Locate the cell with the specified text and output its (X, Y) center coordinate. 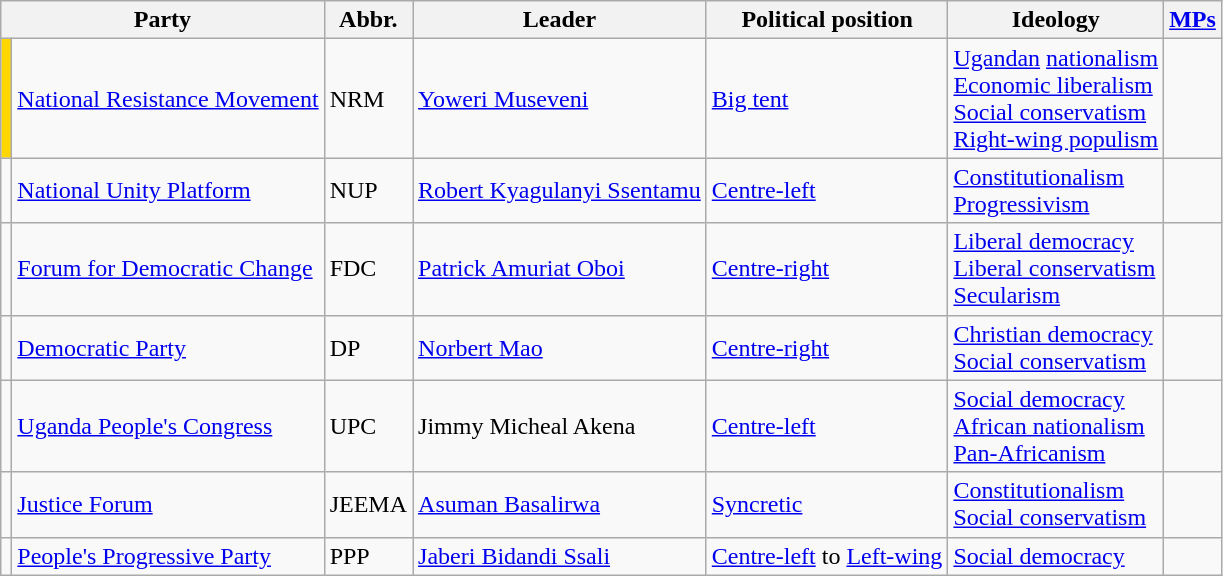
Democratic Party (168, 348)
Ideology (1056, 20)
Party (162, 20)
Asuman Basalirwa (560, 504)
MPs (1193, 20)
Social democracyAfrican nationalismPan-Africanism (1056, 426)
Jimmy Micheal Akena (560, 426)
National Unity Platform (168, 190)
Liberal democracyLiberal conservatismSecularism (1056, 269)
People's Progressive Party (168, 556)
FDC (368, 269)
Abbr. (368, 20)
Big tent (827, 98)
Justice Forum (168, 504)
Yoweri Museveni (560, 98)
Uganda People's Congress (168, 426)
Jaberi Bidandi Ssali (560, 556)
Forum for Democratic Change (168, 269)
Robert Kyagulanyi Ssentamu (560, 190)
DP (368, 348)
Centre-left to Left-wing (827, 556)
JEEMA (368, 504)
National Resistance Movement (168, 98)
Norbert Mao (560, 348)
PPP (368, 556)
NRM (368, 98)
Ugandan nationalismEconomic liberalismSocial conservatismRight-wing populism (1056, 98)
Christian democracySocial conservatism (1056, 348)
ConstitutionalismSocial conservatism (1056, 504)
ConstitutionalismProgressivism (1056, 190)
Syncretic (827, 504)
UPC (368, 426)
Leader (560, 20)
Patrick Amuriat Oboi (560, 269)
Social democracy (1056, 556)
NUP (368, 190)
Political position (827, 20)
